Return (x, y) of the center of cell containing provided text 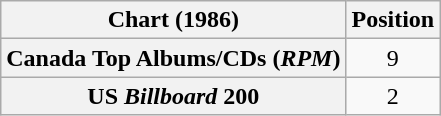
Chart (1986) (174, 20)
9 (393, 58)
2 (393, 96)
US Billboard 200 (174, 96)
Position (393, 20)
Canada Top Albums/CDs (RPM) (174, 58)
